Search for the cell housing the specified text and yield its (x, y) center coordinate. 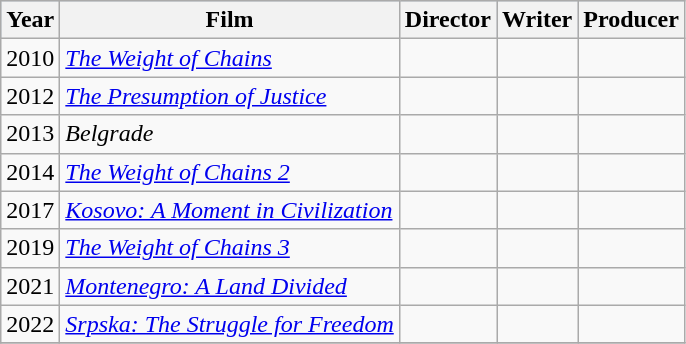
The Weight of Chains 3 (230, 248)
Producer (632, 20)
The Weight of Chains 2 (230, 172)
2022 (30, 324)
2021 (30, 286)
2017 (30, 210)
2014 (30, 172)
The Presumption of Justice (230, 96)
Kosovo: A Moment in Civilization (230, 210)
Film (230, 20)
2010 (30, 58)
Year (30, 20)
Belgrade (230, 134)
Srpska: The Struggle for Freedom (230, 324)
The Weight of Chains (230, 58)
2013 (30, 134)
Montenegro: A Land Divided (230, 286)
Writer (538, 20)
Director (448, 20)
2019 (30, 248)
2012 (30, 96)
